For the text-containing cell, return its midpoint in (X, Y) coordinate format. 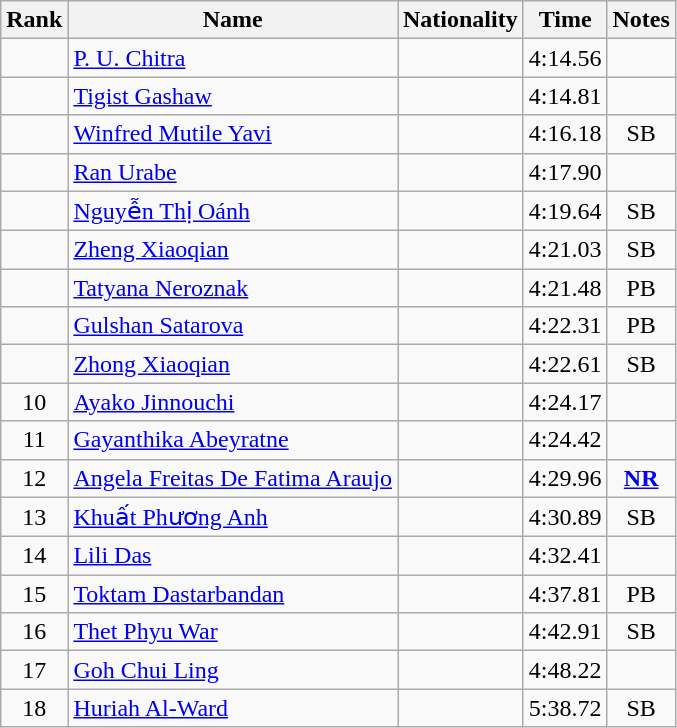
4:29.96 (565, 478)
4:30.89 (565, 517)
Notes (641, 20)
Zhong Xiaoqian (233, 364)
17 (34, 670)
4:19.64 (565, 211)
4:37.81 (565, 594)
4:17.90 (565, 172)
4:24.42 (565, 440)
Gayanthika Abeyratne (233, 440)
4:16.18 (565, 134)
4:14.81 (565, 96)
4:14.56 (565, 58)
Goh Chui Ling (233, 670)
11 (34, 440)
18 (34, 708)
Winfred Mutile Yavi (233, 134)
Thet Phyu War (233, 632)
4:21.03 (565, 250)
4:32.41 (565, 556)
14 (34, 556)
Tatyana Neroznak (233, 288)
Huriah Al-Ward (233, 708)
Time (565, 20)
4:24.17 (565, 402)
Zheng Xiaoqian (233, 250)
Name (233, 20)
4:21.48 (565, 288)
Nationality (461, 20)
4:48.22 (565, 670)
4:22.31 (565, 326)
NR (641, 478)
4:22.61 (565, 364)
Ayako Jinnouchi (233, 402)
Nguyễn Thị Oánh (233, 211)
Toktam Dastarbandan (233, 594)
Angela Freitas De Fatima Araujo (233, 478)
5:38.72 (565, 708)
13 (34, 517)
16 (34, 632)
Rank (34, 20)
4:42.91 (565, 632)
Gulshan Satarova (233, 326)
P. U. Chitra (233, 58)
Lili Das (233, 556)
12 (34, 478)
10 (34, 402)
Tigist Gashaw (233, 96)
15 (34, 594)
Ran Urabe (233, 172)
Khuất Phương Anh (233, 517)
